Find where the given text appears and provide that cell's center as [x, y] coordinate. 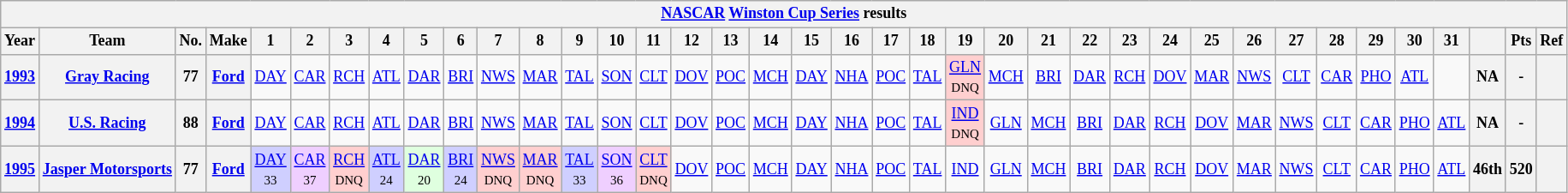
27 [1296, 41]
15 [811, 41]
1995 [21, 169]
1993 [21, 77]
TAL33 [579, 169]
7 [498, 41]
31 [1452, 41]
1994 [21, 124]
Make [228, 41]
5 [425, 41]
Gray Racing [107, 77]
88 [190, 124]
SON36 [616, 169]
24 [1170, 41]
26 [1255, 41]
19 [965, 41]
Team [107, 41]
Pts [1521, 41]
DAY33 [270, 169]
18 [927, 41]
8 [540, 41]
6 [460, 41]
CLTDNQ [654, 169]
28 [1337, 41]
10 [616, 41]
11 [654, 41]
IND [965, 169]
22 [1090, 41]
No. [190, 41]
9 [579, 41]
BRI24 [460, 169]
21 [1048, 41]
2 [310, 41]
NASCAR Winston Cup Series results [784, 14]
RCHDNQ [349, 169]
17 [891, 41]
GLNDNQ [965, 77]
Year [21, 41]
20 [1006, 41]
14 [770, 41]
Ref [1552, 41]
1 [270, 41]
ATL24 [387, 169]
12 [692, 41]
4 [387, 41]
16 [852, 41]
CAR37 [310, 169]
INDDNQ [965, 124]
U.S. Racing [107, 124]
25 [1212, 41]
13 [731, 41]
3 [349, 41]
30 [1414, 41]
29 [1376, 41]
Jasper Motorsports [107, 169]
23 [1130, 41]
MARDNQ [540, 169]
NWSDNQ [498, 169]
520 [1521, 169]
DAR20 [425, 169]
46th [1488, 169]
